Scan for the cell matching the given text and deliver its (X, Y) coordinate at center. 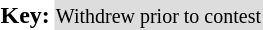
Withdrew prior to contest (158, 15)
